For the text-containing cell, return its midpoint in [X, Y] coordinate format. 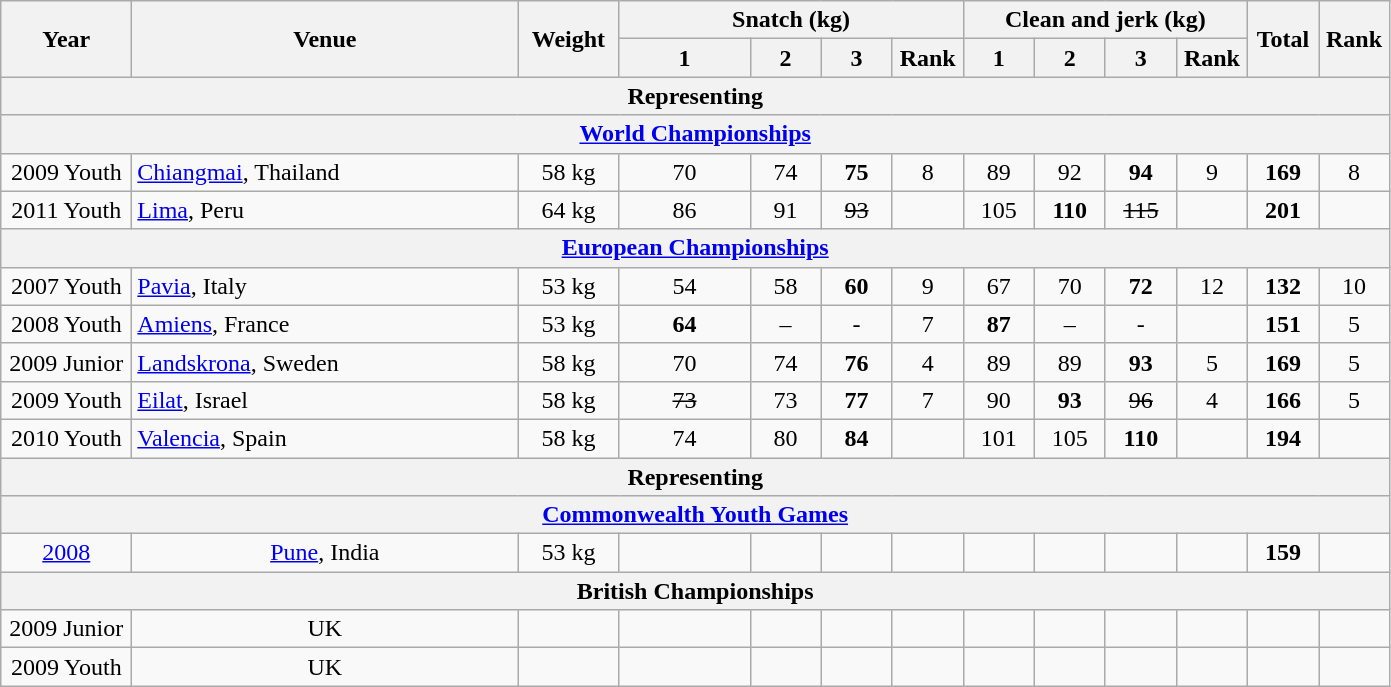
World Championships [696, 134]
96 [1140, 400]
64 kg [568, 210]
2008 Youth [66, 324]
Landskrona, Sweden [325, 362]
76 [856, 362]
Year [66, 39]
Lima, Peru [325, 210]
2007 Youth [66, 286]
64 [684, 324]
2008 [66, 553]
Venue [325, 39]
Commonwealth Youth Games [696, 515]
94 [1140, 172]
60 [856, 286]
86 [684, 210]
Weight [568, 39]
Clean and jerk (kg) [1105, 20]
Amiens, France [325, 324]
87 [998, 324]
Snatch (kg) [791, 20]
Valencia, Spain [325, 438]
Chiangmai, Thailand [325, 172]
Eilat, Israel [325, 400]
2011 Youth [66, 210]
British Championships [696, 591]
201 [1282, 210]
132 [1282, 286]
84 [856, 438]
Total [1282, 39]
Pavia, Italy [325, 286]
90 [998, 400]
54 [684, 286]
10 [1354, 286]
92 [1070, 172]
151 [1282, 324]
58 [786, 286]
91 [786, 210]
115 [1140, 210]
Pune, India [325, 553]
159 [1282, 553]
12 [1212, 286]
75 [856, 172]
European Championships [696, 248]
72 [1140, 286]
80 [786, 438]
101 [998, 438]
67 [998, 286]
77 [856, 400]
166 [1282, 400]
2010 Youth [66, 438]
194 [1282, 438]
